Extract the [x, y] coordinate from the center of the cell holding the provided text.  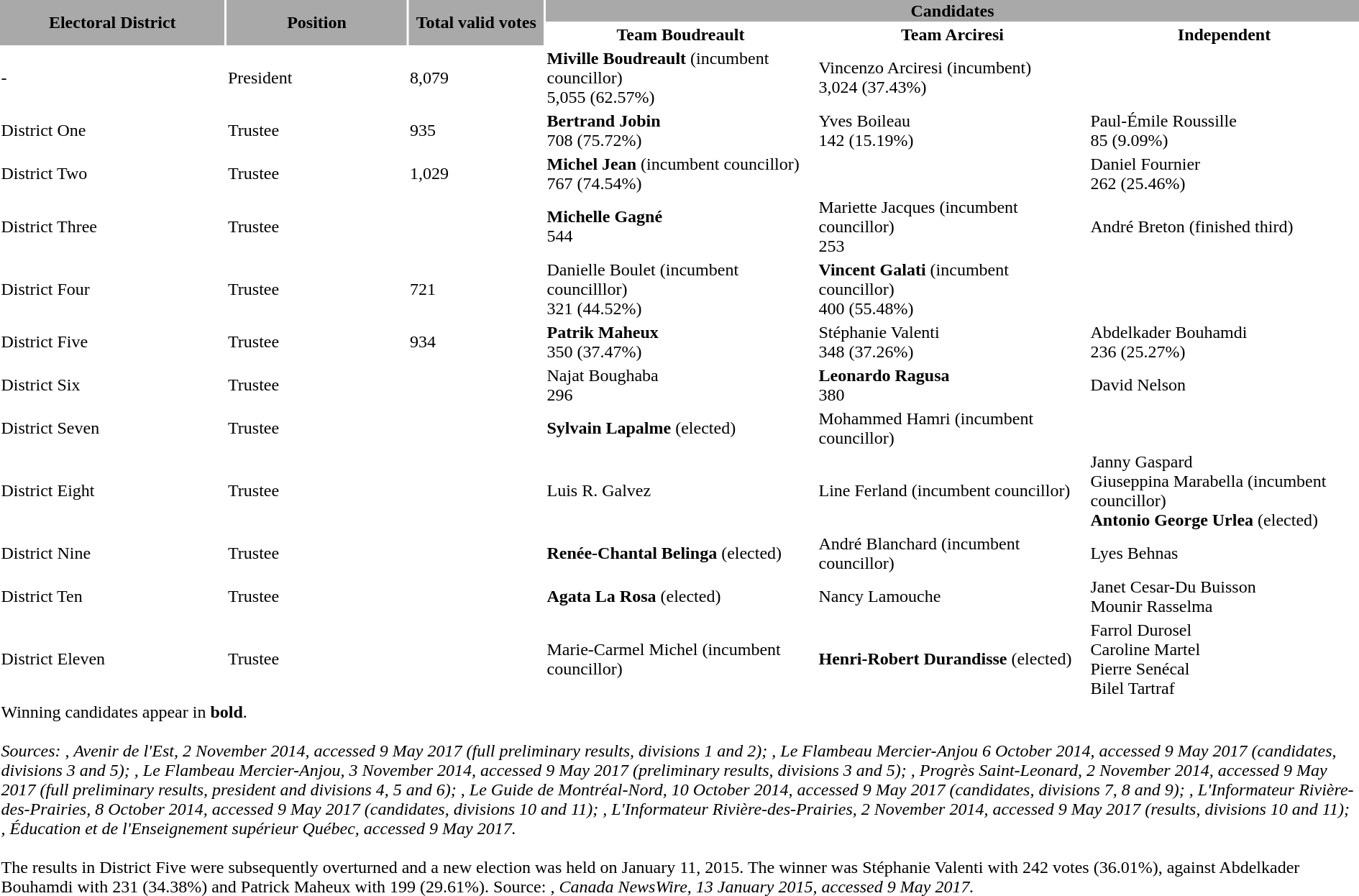
Independent [1224, 35]
District Three [112, 227]
Vincenzo Arciresi (incumbent)3,024 (37.43%) [952, 78]
Abdelkader Bouhamdi236 (25.27%) [1224, 342]
President [316, 78]
Janny GaspardGiuseppina Marabella (incumbent councillor)Antonio George Urlea (elected) [1224, 490]
David Nelson [1224, 385]
Electoral District [112, 23]
721 [476, 289]
Luis R. Galvez [680, 490]
André Blanchard (incumbent councillor) [952, 554]
District Five [112, 342]
Line Ferland (incumbent councillor) [952, 490]
- [112, 78]
District Ten [112, 597]
District Four [112, 289]
Candidates [952, 11]
Mariette Jacques (incumbent councillor)253 [952, 227]
Yves Boileau142 (15.19%) [952, 131]
Janet Cesar-Du BuissonMounir Rasselma [1224, 597]
Patrik Maheux350 (37.47%) [680, 342]
Henri-Robert Durandisse (elected) [952, 659]
8,079 [476, 78]
District Seven [112, 429]
Michelle Gagné544 [680, 227]
District One [112, 131]
Mohammed Hamri (incumbent councillor) [952, 429]
District Nine [112, 554]
935 [476, 131]
Miville Boudreault (incumbent councillor)5,055 (62.57%) [680, 78]
Bertrand Jobin708 (75.72%) [680, 131]
Total valid votes [476, 23]
Team Arciresi [952, 35]
Daniel Fournier262 (25.46%) [1224, 174]
Renée-Chantal Belinga (elected) [680, 554]
934 [476, 342]
Michel Jean (incumbent councillor)767 (74.54%) [680, 174]
District Six [112, 385]
Paul-Émile Roussille85 (9.09%) [1224, 131]
André Breton (finished third) [1224, 227]
District Two [112, 174]
District Eleven [112, 659]
Marie-Carmel Michel (incumbent councillor) [680, 659]
Najat Boughaba296 [680, 385]
District Eight [112, 490]
Team Boudreault [680, 35]
Danielle Boulet (incumbent councilllor)321 (44.52%) [680, 289]
1,029 [476, 174]
Farrol DuroselCaroline MartelPierre SenécalBilel Tartraf [1224, 659]
Lyes Behnas [1224, 554]
Agata La Rosa (elected) [680, 597]
Stéphanie Valenti348 (37.26%) [952, 342]
Nancy Lamouche [952, 597]
Leonardo Ragusa380 [952, 385]
Sylvain Lapalme (elected) [680, 429]
Vincent Galati (incumbent councillor)400 (55.48%) [952, 289]
Position [316, 23]
